Pinpoint the cell where the given text exists, returning its [x, y] midpoint coordinate. 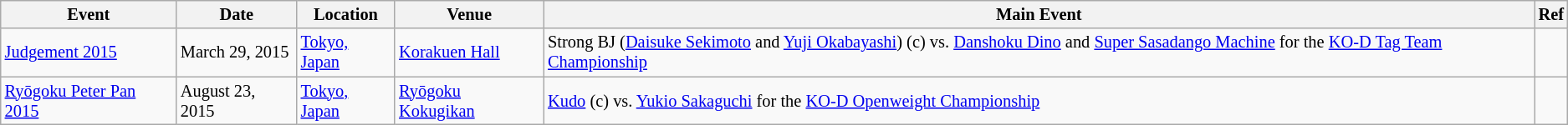
August 23, 2015 [237, 101]
Main Event [1039, 14]
Location [346, 14]
Date [237, 14]
Event [89, 14]
Ryōgoku Peter Pan 2015 [89, 101]
Judgement 2015 [89, 52]
March 29, 2015 [237, 52]
Kudo (c) vs. Yukio Sakaguchi for the KO-D Openweight Championship [1039, 101]
Strong BJ (Daisuke Sekimoto and Yuji Okabayashi) (c) vs. Danshoku Dino and Super Sasadango Machine for the KO-D Tag Team Championship [1039, 52]
Venue [469, 14]
Ref [1551, 14]
Korakuen Hall [469, 52]
Ryōgoku Kokugikan [469, 101]
